Find where the given text appears and provide that cell's center as (X, Y) coordinate. 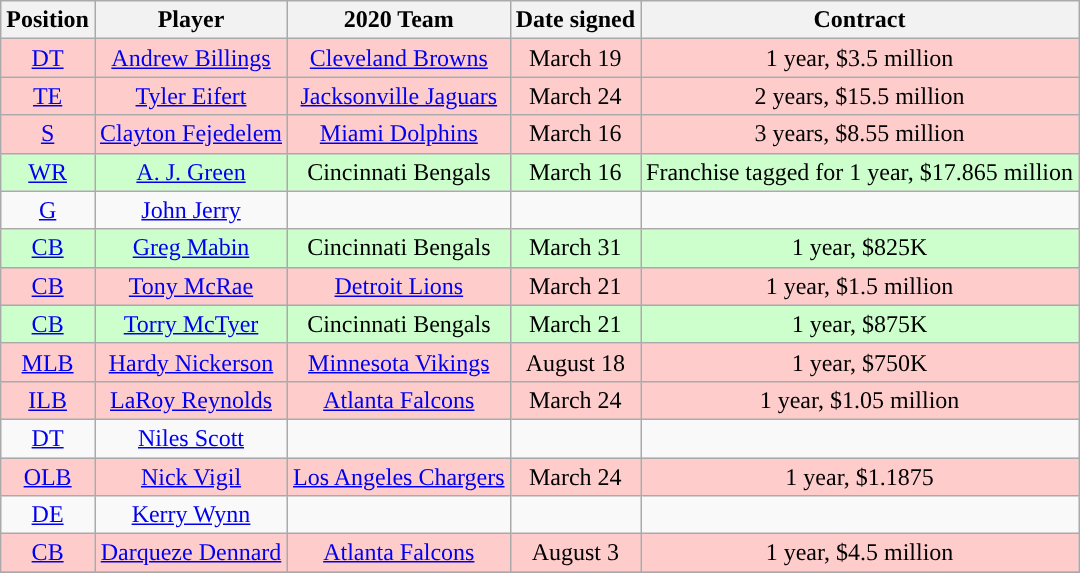
1 year, $4.5 million (860, 553)
1 year, $825K (860, 248)
Cleveland Browns (400, 58)
TE (48, 96)
ILB (48, 400)
Jacksonville Jaguars (400, 96)
1 year, $750K (860, 362)
OLB (48, 477)
March 31 (575, 248)
LaRoy Reynolds (190, 400)
3 years, $8.55 million (860, 134)
1 year, $1.05 million (860, 400)
Torry McTyer (190, 324)
Clayton Fejedelem (190, 134)
Minnesota Vikings (400, 362)
Tony McRae (190, 286)
2 years, $15.5 million (860, 96)
Greg Mabin (190, 248)
August 18 (575, 362)
Detroit Lions (400, 286)
March 19 (575, 58)
Andrew Billings (190, 58)
S (48, 134)
Miami Dolphins (400, 134)
Player (190, 20)
Contract (860, 20)
2020 Team (400, 20)
Date signed (575, 20)
Kerry Wynn (190, 515)
1 year, $3.5 million (860, 58)
Darqueze Dennard (190, 553)
Hardy Nickerson (190, 362)
1 year, $875K (860, 324)
MLB (48, 362)
August 3 (575, 553)
DE (48, 515)
Niles Scott (190, 438)
Nick Vigil (190, 477)
Position (48, 20)
Franchise tagged for 1 year, $17.865 million (860, 172)
G (48, 210)
Los Angeles Chargers (400, 477)
John Jerry (190, 210)
Tyler Eifert (190, 96)
1 year, $1.1875 (860, 477)
1 year, $1.5 million (860, 286)
WR (48, 172)
A. J. Green (190, 172)
